Return the [x, y] coordinate for the center point of the cell that contains the specified text.  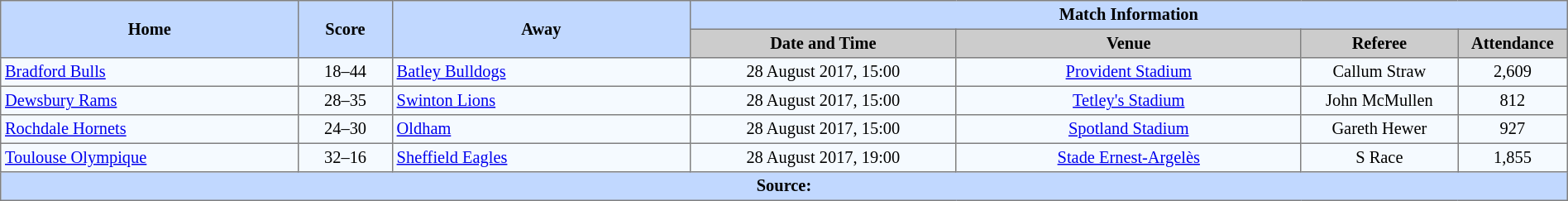
Match Information [1128, 15]
24–30 [346, 129]
Bradford Bulls [150, 72]
Referee [1379, 43]
Gareth Hewer [1379, 129]
Provident Stadium [1128, 72]
Sheffield Eagles [541, 157]
Score [346, 30]
Date and Time [823, 43]
Away [541, 30]
Toulouse Olympique [150, 157]
Callum Straw [1379, 72]
927 [1513, 129]
Swinton Lions [541, 100]
Stade Ernest-Argelès [1128, 157]
Rochdale Hornets [150, 129]
28–35 [346, 100]
Venue [1128, 43]
Home [150, 30]
Tetley's Stadium [1128, 100]
2,609 [1513, 72]
Oldham [541, 129]
S Race [1379, 157]
Spotland Stadium [1128, 129]
Batley Bulldogs [541, 72]
28 August 2017, 19:00 [823, 157]
Dewsbury Rams [150, 100]
Attendance [1513, 43]
18–44 [346, 72]
Source: [784, 186]
1,855 [1513, 157]
John McMullen [1379, 100]
32–16 [346, 157]
812 [1513, 100]
